Capture the cell that displays the provided text and extract its [X, Y] central coordinate. 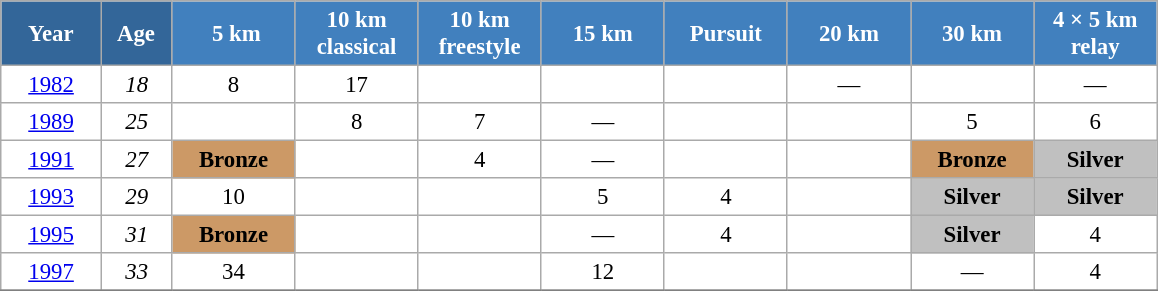
27 [136, 160]
30 km [972, 34]
15 km [602, 34]
1989 [52, 122]
25 [136, 122]
31 [136, 235]
10 km classical [356, 34]
Pursuit [726, 34]
Age [136, 34]
1991 [52, 160]
10 km freestyle [480, 34]
18 [136, 85]
10 [234, 197]
1993 [52, 197]
6 [1096, 122]
4 × 5 km relay [1096, 34]
1982 [52, 85]
5 km [234, 34]
20 km [848, 34]
1995 [52, 235]
17 [356, 85]
Year [52, 34]
7 [480, 122]
29 [136, 197]
